Search for the cell housing the specified text and yield its (X, Y) center coordinate. 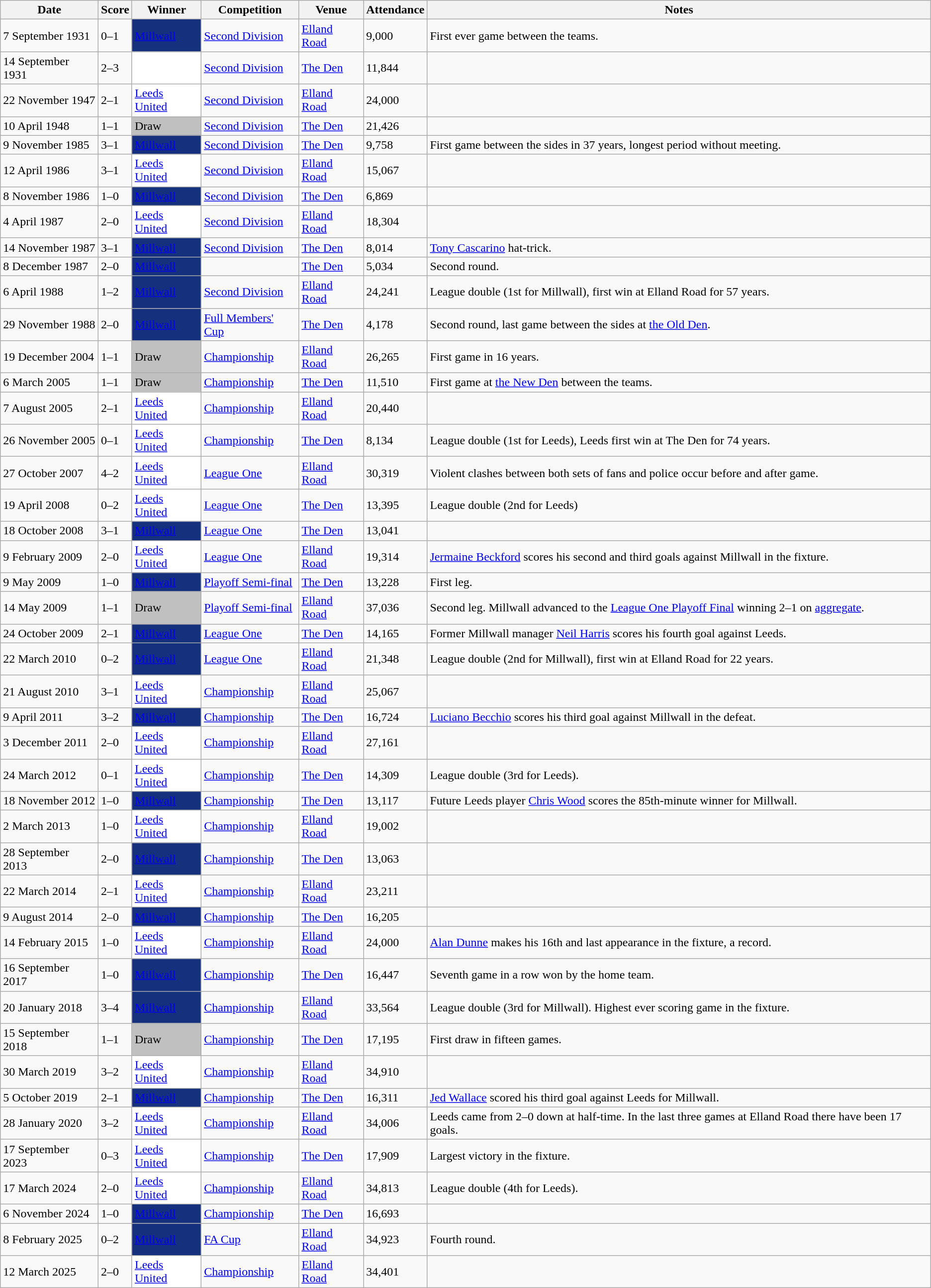
Leeds came from 2–0 down at half-time. In the last three games at Elland Road there have been 17 goals. (679, 1123)
Fourth round. (679, 1239)
9,000 (395, 36)
5 October 2019 (50, 1097)
19,002 (395, 827)
3 December 2011 (50, 742)
24,241 (395, 292)
18 November 2012 (50, 801)
Venue (331, 10)
13,117 (395, 801)
16,205 (395, 917)
First game in 16 years. (679, 357)
6 March 2005 (50, 383)
League double (4th for Leeds). (679, 1188)
Jed Wallace scored his third goal against Leeds for Millwall. (679, 1097)
16,311 (395, 1097)
Former Millwall manager Neil Harris scores his fourth goal against Leeds. (679, 633)
4,178 (395, 324)
37,036 (395, 608)
First leg. (679, 582)
11,844 (395, 68)
29 November 1988 (50, 324)
16,693 (395, 1213)
Second round, last game between the sides at the Old Den. (679, 324)
14 November 1987 (50, 247)
16 September 2017 (50, 975)
24 October 2009 (50, 633)
Jermaine Beckford scores his second and third goals against Millwall in the fixture. (679, 556)
34,910 (395, 1072)
34,813 (395, 1188)
Date (50, 10)
Future Leeds player Chris Wood scores the 85th-minute winner for Millwall. (679, 801)
8 November 1986 (50, 196)
34,923 (395, 1239)
8,014 (395, 247)
20,440 (395, 408)
34,401 (395, 1272)
19 April 2008 (50, 505)
League double (1st for Leeds), Leeds first win at The Den for 74 years. (679, 441)
League double (2nd for Millwall), first win at Elland Road for 22 years. (679, 659)
14 May 2009 (50, 608)
2–3 (115, 68)
33,564 (395, 1007)
8 February 2025 (50, 1239)
27 October 2007 (50, 473)
16,447 (395, 975)
First ever game between the teams. (679, 36)
Tony Cascarino hat-trick. (679, 247)
Seventh game in a row won by the home team. (679, 975)
9,758 (395, 145)
28 January 2020 (50, 1123)
Largest victory in the fixture. (679, 1155)
15,067 (395, 170)
7 August 2005 (50, 408)
Second leg. Millwall advanced to the League One Playoff Final winning 2–1 on aggregate. (679, 608)
Full Members' Cup (250, 324)
League double (3rd for Leeds). (679, 775)
18 October 2008 (50, 531)
30,319 (395, 473)
13,041 (395, 531)
9 May 2009 (50, 582)
4–2 (115, 473)
6,869 (395, 196)
7 September 1931 (50, 36)
Second round. (679, 266)
23,211 (395, 892)
Notes (679, 10)
9 February 2009 (50, 556)
24 March 2012 (50, 775)
17,195 (395, 1040)
12 April 1986 (50, 170)
5,034 (395, 266)
First game between the sides in 37 years, longest period without meeting. (679, 145)
First game at the New Den between the teams. (679, 383)
0–3 (115, 1155)
6 April 1988 (50, 292)
18,304 (395, 222)
3–4 (115, 1007)
14 February 2015 (50, 942)
8 December 1987 (50, 266)
Score (115, 10)
16,724 (395, 717)
Violent clashes between both sets of fans and police occur before and after game. (679, 473)
26,265 (395, 357)
30 March 2019 (50, 1072)
13,395 (395, 505)
League double (2nd for Leeds) (679, 505)
FA Cup (250, 1239)
22 March 2010 (50, 659)
8,134 (395, 441)
Alan Dunne makes his 16th and last appearance in the fixture, a record. (679, 942)
9 August 2014 (50, 917)
14,165 (395, 633)
14 September 1931 (50, 68)
2 March 2013 (50, 827)
20 January 2018 (50, 1007)
12 March 2025 (50, 1272)
9 April 2011 (50, 717)
19 December 2004 (50, 357)
Luciano Becchio scores his third goal against Millwall in the defeat. (679, 717)
21 August 2010 (50, 692)
11,510 (395, 383)
25,067 (395, 692)
21,426 (395, 126)
17 September 2023 (50, 1155)
34,006 (395, 1123)
15 September 2018 (50, 1040)
13,063 (395, 859)
28 September 2013 (50, 859)
9 November 1985 (50, 145)
League double (1st for Millwall), first win at Elland Road for 57 years. (679, 292)
4 April 1987 (50, 222)
1–2 (115, 292)
22 March 2014 (50, 892)
19,314 (395, 556)
17 March 2024 (50, 1188)
Competition (250, 10)
14,309 (395, 775)
27,161 (395, 742)
26 November 2005 (50, 441)
17,909 (395, 1155)
League double (3rd for Millwall). Highest ever scoring game in the fixture. (679, 1007)
Attendance (395, 10)
10 April 1948 (50, 126)
13,228 (395, 582)
First draw in fifteen games. (679, 1040)
22 November 1947 (50, 100)
6 November 2024 (50, 1213)
Winner (166, 10)
21,348 (395, 659)
